Provide the [x, y] coordinate of the cell's center where the given text is located.  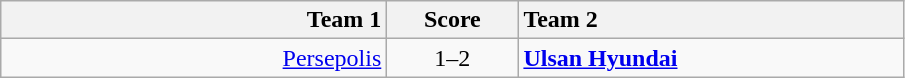
Ulsan Hyundai [711, 58]
1–2 [452, 58]
Score [452, 20]
Persepolis [194, 58]
Team 1 [194, 20]
Team 2 [711, 20]
